Locate the cell with the specified text and output its [X, Y] center coordinate. 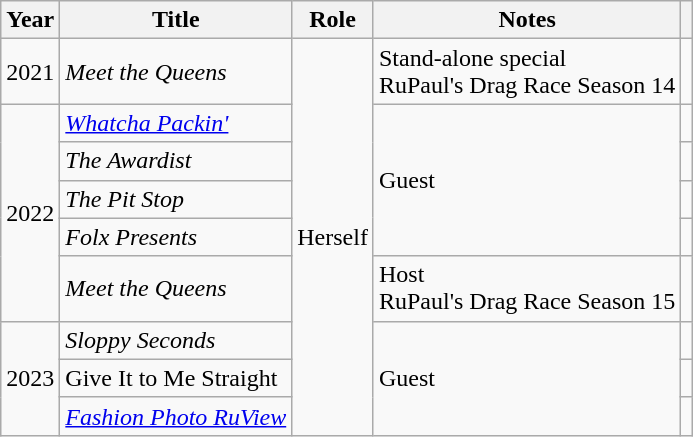
2023 [30, 378]
Give It to Me Straight [176, 378]
Herself [333, 238]
Folx Presents [176, 237]
Role [333, 20]
HostRuPaul's Drag Race Season 15 [526, 288]
The Pit Stop [176, 199]
2022 [30, 212]
Whatcha Packin' [176, 123]
Fashion Photo RuView [176, 416]
2021 [30, 72]
Sloppy Seconds [176, 340]
Notes [526, 20]
Stand-alone specialRuPaul's Drag Race Season 14 [526, 72]
Year [30, 20]
Title [176, 20]
The Awardist [176, 161]
